Locate the cell with the specified text and output its [x, y] center coordinate. 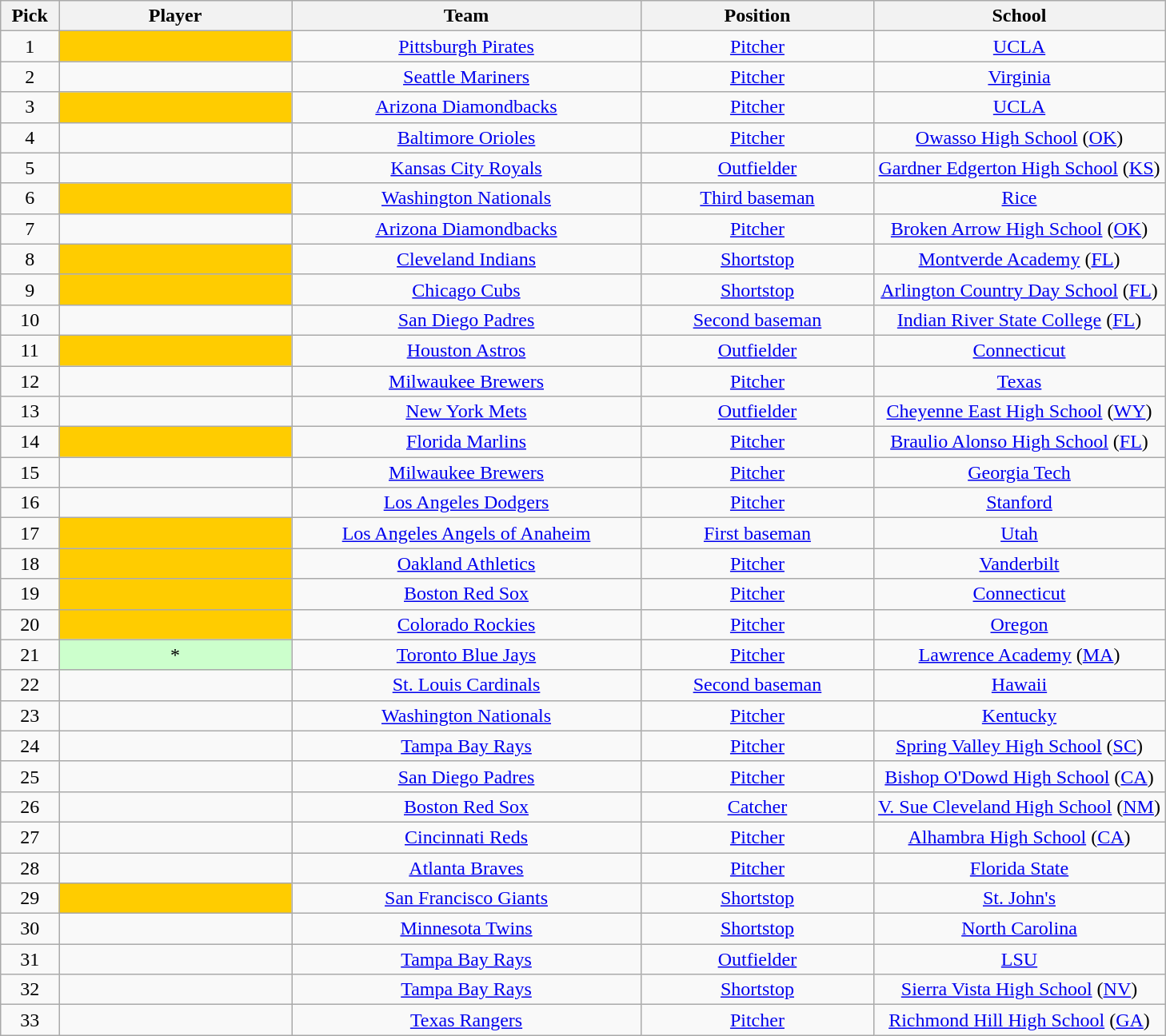
Richmond Hill High School (GA) [1020, 1020]
29 [30, 899]
Baltimore Orioles [467, 137]
26 [30, 807]
Minnesota Twins [467, 929]
Braulio Alonso High School (FL) [1020, 442]
Sierra Vista High School (NV) [1020, 990]
28 [30, 867]
1 [30, 46]
Hawaii [1020, 685]
Oakland Athletics [467, 564]
Arlington Country Day School (FL) [1020, 289]
21 [30, 655]
Cheyenne East High School (WY) [1020, 412]
17 [30, 533]
10 [30, 320]
15 [30, 472]
6 [30, 198]
4 [30, 137]
19 [30, 594]
North Carolina [1020, 929]
Houston Astros [467, 350]
Lawrence Academy (MA) [1020, 655]
Vanderbilt [1020, 564]
Alhambra High School (CA) [1020, 837]
27 [30, 837]
20 [30, 624]
Texas Rangers [467, 1020]
Georgia Tech [1020, 472]
Indian River State College (FL) [1020, 320]
Spring Valley High School (SC) [1020, 746]
22 [30, 685]
Player [176, 16]
Atlanta Braves [467, 867]
Los Angeles Angels of Anaheim [467, 533]
Catcher [757, 807]
9 [30, 289]
Owasso High School (OK) [1020, 137]
St. Louis Cardinals [467, 685]
33 [30, 1020]
* [176, 655]
31 [30, 959]
Kansas City Royals [467, 168]
16 [30, 503]
Colorado Rockies [467, 624]
Pick [30, 16]
Chicago Cubs [467, 289]
Los Angeles Dodgers [467, 503]
Oregon [1020, 624]
7 [30, 229]
Cincinnati Reds [467, 837]
3 [30, 107]
2 [30, 77]
LSU [1020, 959]
5 [30, 168]
St. John's [1020, 899]
V. Sue Cleveland High School (NM) [1020, 807]
Gardner Edgerton High School (KS) [1020, 168]
23 [30, 715]
8 [30, 259]
Virginia [1020, 77]
Florida Marlins [467, 442]
Seattle Mariners [467, 77]
First baseman [757, 533]
Toronto Blue Jays [467, 655]
24 [30, 746]
32 [30, 990]
Texas [1020, 381]
Montverde Academy (FL) [1020, 259]
Third baseman [757, 198]
Stanford [1020, 503]
30 [30, 929]
Kentucky [1020, 715]
Broken Arrow High School (OK) [1020, 229]
13 [30, 412]
San Francisco Giants [467, 899]
14 [30, 442]
12 [30, 381]
Cleveland Indians [467, 259]
New York Mets [467, 412]
18 [30, 564]
Florida State [1020, 867]
School [1020, 16]
Team [467, 16]
Rice [1020, 198]
25 [30, 776]
Bishop O'Dowd High School (CA) [1020, 776]
Utah [1020, 533]
11 [30, 350]
Pittsburgh Pirates [467, 46]
Position [757, 16]
